Scan for the cell matching the given text and deliver its (X, Y) coordinate at center. 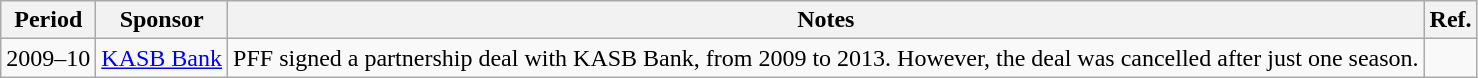
2009–10 (48, 58)
Sponsor (162, 20)
KASB Bank (162, 58)
Notes (826, 20)
Period (48, 20)
Ref. (1450, 20)
PFF signed a partnership deal with KASB Bank, from 2009 to 2013. However, the deal was cancelled after just one season. (826, 58)
